Determine the [X, Y] coordinate at the center of the cell enclosing the given text.  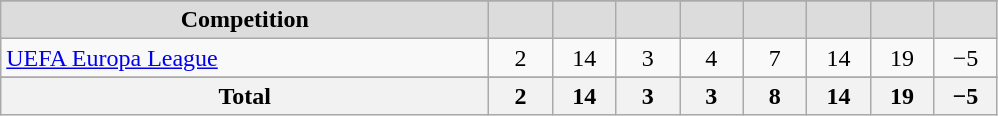
4 [712, 58]
7 [775, 58]
Total [245, 96]
8 [775, 96]
Competition [245, 20]
UEFA Europa League [245, 58]
